Extract the (X, Y) coordinate from the center of the cell holding the provided text.  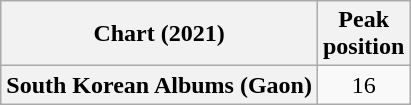
Chart (2021) (160, 34)
Peakposition (363, 34)
16 (363, 85)
South Korean Albums (Gaon) (160, 85)
